Pinpoint the cell where the given text exists, returning its [X, Y] midpoint coordinate. 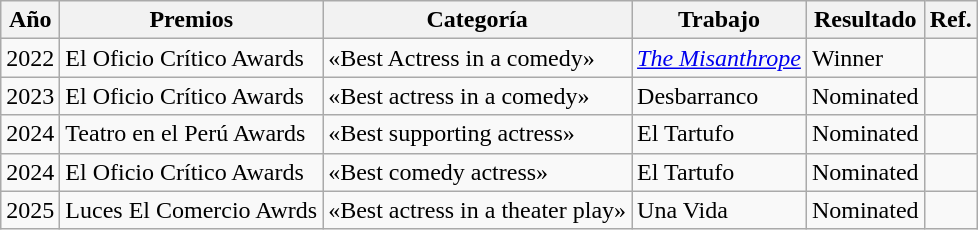
«Best Actress in a comedy» [478, 58]
Premios [192, 20]
Winner [865, 58]
Luces El Comercio Awrds [192, 210]
Desbarranco [720, 96]
«Best comedy actress» [478, 172]
Año [30, 20]
«Best supporting actress» [478, 134]
Ref. [950, 20]
Categoría [478, 20]
«Best actress in a comedy» [478, 96]
Trabajo [720, 20]
Una Vida [720, 210]
«Best actress in a theater play» [478, 210]
2023 [30, 96]
2022 [30, 58]
Teatro en el Perú Awards [192, 134]
Resultado [865, 20]
The Misanthrope [720, 58]
2025 [30, 210]
